Locate the cell with the specified text and output its (X, Y) center coordinate. 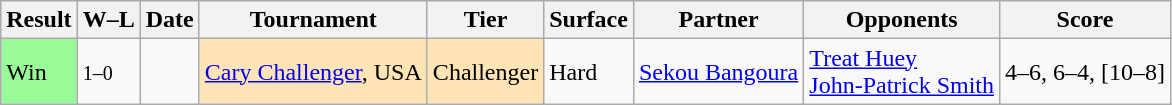
Tournament (313, 20)
Opponents (902, 20)
1–0 (108, 72)
Sekou Bangoura (718, 72)
Date (170, 20)
Partner (718, 20)
4–6, 6–4, [10–8] (1086, 72)
Score (1086, 20)
Challenger (485, 72)
Win (39, 72)
Treat Huey John-Patrick Smith (902, 72)
Cary Challenger, USA (313, 72)
Hard (589, 72)
Result (39, 20)
Tier (485, 20)
W–L (108, 20)
Surface (589, 20)
